Capture the cell that displays the provided text and extract its [x, y] central coordinate. 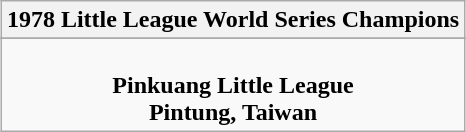
Pinkuang Little LeaguePintung, Taiwan [232, 85]
1978 Little League World Series Champions [232, 20]
